Return (x, y) of the center of cell containing provided text 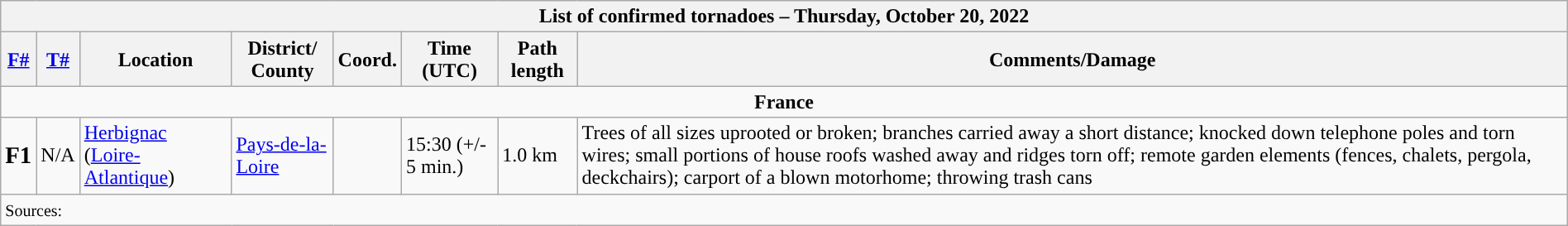
Time (UTC) (449, 60)
List of confirmed tornadoes – Thursday, October 20, 2022 (784, 17)
15:30 (+/- 5 min.) (449, 156)
Coord. (367, 60)
Path length (538, 60)
Sources: (784, 209)
T# (58, 60)
France (784, 102)
F1 (18, 156)
N/A (58, 156)
F# (18, 60)
District/County (283, 60)
Location (155, 60)
1.0 km (538, 156)
Comments/Damage (1072, 60)
Herbignac (Loire-Atlantique) (155, 156)
Pays-de-la-Loire (283, 156)
